Determine the [X, Y] coordinate at the center of the cell enclosing the given text.  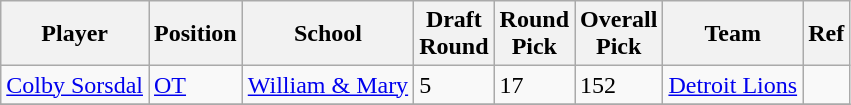
OT [195, 85]
School [328, 34]
William & Mary [328, 85]
OverallPick [619, 34]
Colby Sorsdal [75, 85]
Team [733, 34]
Detroit Lions [733, 85]
Ref [826, 34]
17 [534, 85]
DraftRound [454, 34]
Player [75, 34]
Position [195, 34]
RoundPick [534, 34]
152 [619, 85]
5 [454, 85]
